Provide the [X, Y] coordinate of the cell's center where the given text is located.  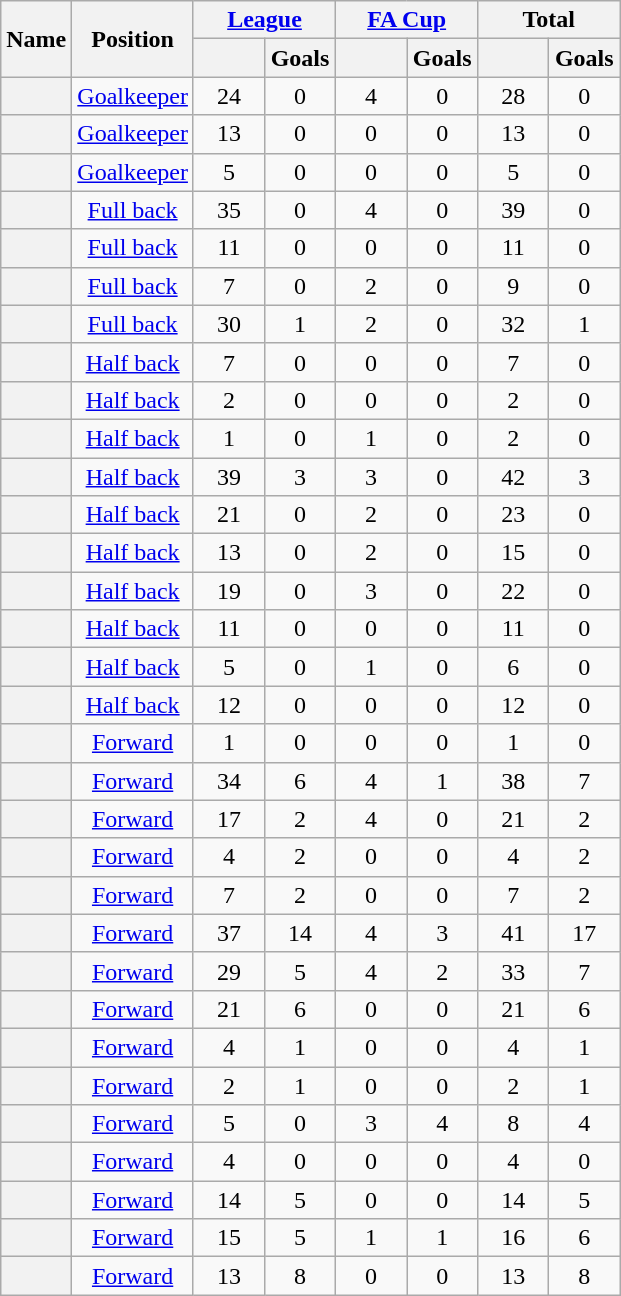
41 [514, 933]
30 [228, 324]
32 [514, 324]
16 [514, 1238]
42 [514, 477]
22 [514, 591]
37 [228, 933]
FA Cup [407, 20]
League [264, 20]
28 [514, 96]
24 [228, 96]
9 [514, 286]
29 [228, 971]
Position [133, 39]
38 [514, 781]
Name [36, 39]
35 [228, 210]
23 [514, 515]
33 [514, 971]
34 [228, 781]
Total [549, 20]
19 [228, 591]
